Locate the cell with the specified text and output its (x, y) center coordinate. 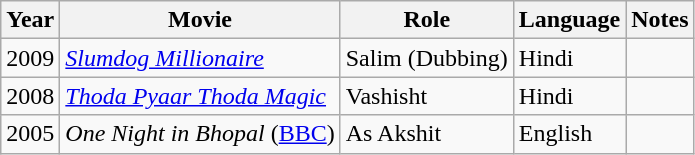
Role (426, 20)
Salim (Dubbing) (426, 58)
Slumdog Millionaire (200, 58)
Language (569, 20)
English (569, 134)
Notes (660, 20)
2009 (30, 58)
Vashisht (426, 96)
Movie (200, 20)
One Night in Bhopal (BBC) (200, 134)
Year (30, 20)
Thoda Pyaar Thoda Magic (200, 96)
2005 (30, 134)
As Akshit (426, 134)
2008 (30, 96)
